Detect which cell encompasses the target text, then output its (X, Y) center coordinate. 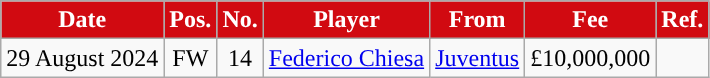
Pos. (190, 20)
£10,000,000 (590, 58)
Player (346, 20)
Juventus (478, 58)
Date (82, 20)
29 August 2024 (82, 58)
14 (240, 58)
From (478, 20)
Federico Chiesa (346, 58)
No. (240, 20)
FW (190, 58)
Fee (590, 20)
Ref. (682, 20)
